Output the (X, Y) coordinate of the center of the cell containing the given text.  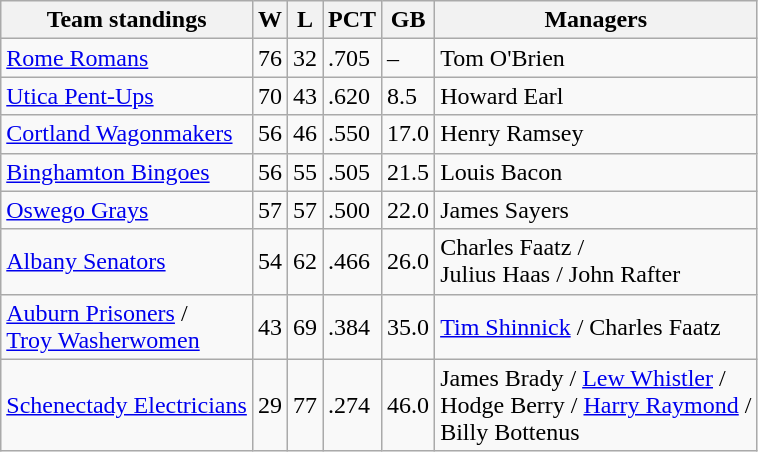
22.0 (408, 210)
GB (408, 20)
29 (270, 405)
54 (270, 262)
Binghamton Bingoes (127, 172)
21.5 (408, 172)
32 (304, 58)
James Brady / Lew Whistler /Hodge Berry / Harry Raymond /Billy Bottenus (596, 405)
.466 (352, 262)
Henry Ramsey (596, 134)
Schenectady Electricians (127, 405)
Albany Senators (127, 262)
PCT (352, 20)
W (270, 20)
17.0 (408, 134)
.500 (352, 210)
69 (304, 326)
.505 (352, 172)
L (304, 20)
.274 (352, 405)
.384 (352, 326)
Auburn Prisoners / Troy Washerwomen (127, 326)
.705 (352, 58)
46.0 (408, 405)
70 (270, 96)
77 (304, 405)
55 (304, 172)
8.5 (408, 96)
Rome Romans (127, 58)
Managers (596, 20)
.620 (352, 96)
Louis Bacon (596, 172)
Team standings (127, 20)
Charles Faatz /Julius Haas / John Rafter (596, 262)
Oswego Grays (127, 210)
35.0 (408, 326)
Utica Pent-Ups (127, 96)
Cortland Wagonmakers (127, 134)
Howard Earl (596, 96)
Tom O'Brien (596, 58)
James Sayers (596, 210)
Tim Shinnick / Charles Faatz (596, 326)
76 (270, 58)
46 (304, 134)
.550 (352, 134)
62 (304, 262)
26.0 (408, 262)
– (408, 58)
